Locate the cell with the specified text and output its (X, Y) center coordinate. 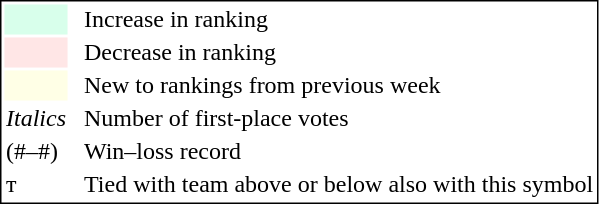
Win–loss record (338, 151)
Decrease in ranking (338, 53)
Italics (36, 119)
New to rankings from previous week (338, 85)
т (36, 185)
(#–#) (36, 151)
Increase in ranking (338, 19)
Tied with team above or below also with this symbol (338, 185)
Number of first-place votes (338, 119)
